Pinpoint the cell where the given text exists, returning its (x, y) midpoint coordinate. 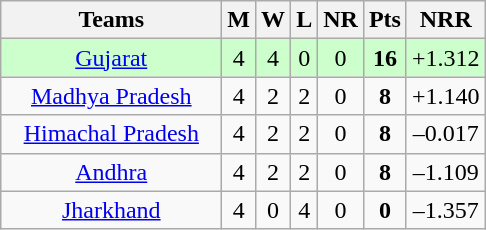
NRR (446, 20)
Andhra (112, 172)
–0.017 (446, 134)
16 (384, 58)
L (304, 20)
Madhya Pradesh (112, 96)
–1.357 (446, 210)
Pts (384, 20)
Teams (112, 20)
Gujarat (112, 58)
W (274, 20)
NR (341, 20)
M (239, 20)
Jharkhand (112, 210)
–1.109 (446, 172)
+1.140 (446, 96)
Himachal Pradesh (112, 134)
+1.312 (446, 58)
